Output the [x, y] coordinate of the center of the cell containing the given text.  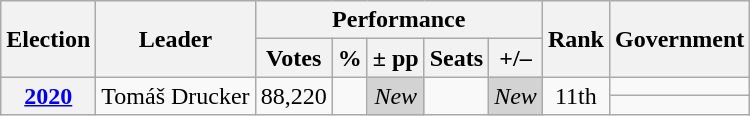
Performance [398, 20]
88,220 [294, 96]
± pp [396, 58]
+/– [516, 58]
11th [576, 96]
Election [48, 39]
Leader [176, 39]
Seats [456, 58]
Rank [576, 39]
2020 [48, 96]
Tomáš Drucker [176, 96]
Votes [294, 58]
Government [679, 39]
% [350, 58]
